Pinpoint the cell where the given text exists, returning its (x, y) midpoint coordinate. 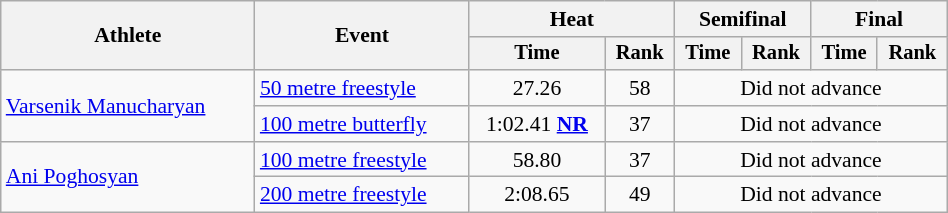
Semifinal (743, 19)
Varsenik Manucharyan (128, 106)
50 metre freestyle (362, 88)
Athlete (128, 36)
2:08.65 (537, 195)
49 (640, 195)
27.26 (537, 88)
Ani Poghosyan (128, 178)
Heat (572, 19)
Final (879, 19)
100 metre butterfly (362, 124)
1:02.41 NR (537, 124)
58.80 (537, 160)
58 (640, 88)
Event (362, 36)
200 metre freestyle (362, 195)
100 metre freestyle (362, 160)
